Search for the cell housing the specified text and yield its [x, y] center coordinate. 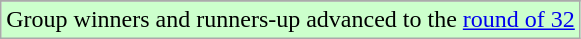
Group winners and runners-up advanced to the round of 32 [291, 20]
